Provide the (X, Y) coordinate of the cell's center where the given text is located.  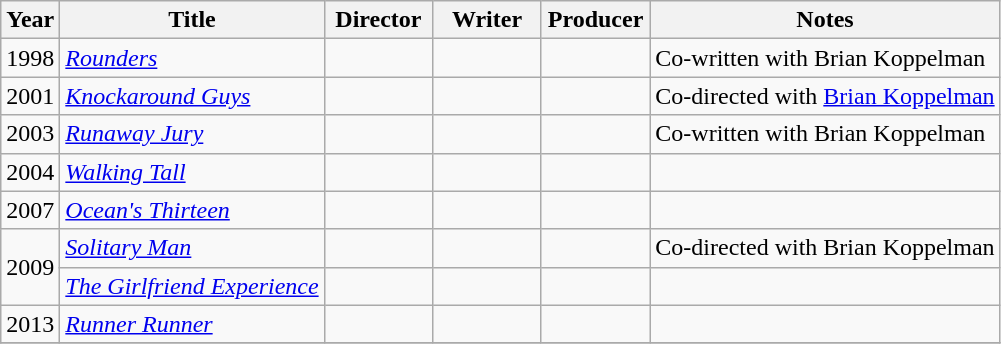
2001 (30, 96)
Year (30, 20)
Notes (825, 20)
Producer (596, 20)
2007 (30, 210)
2004 (30, 172)
1998 (30, 58)
2013 (30, 324)
Knockaround Guys (192, 96)
Rounders (192, 58)
Runner Runner (192, 324)
2003 (30, 134)
Director (378, 20)
Title (192, 20)
Ocean's Thirteen (192, 210)
Runaway Jury (192, 134)
2009 (30, 267)
Walking Tall (192, 172)
The Girlfriend Experience (192, 286)
Writer (488, 20)
Solitary Man (192, 248)
